Output the [X, Y] coordinate of the center of the cell containing the given text.  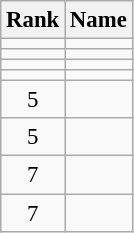
Rank [33, 20]
Name [99, 20]
